From the cell containing the given text, extract its center point as [X, Y] coordinate. 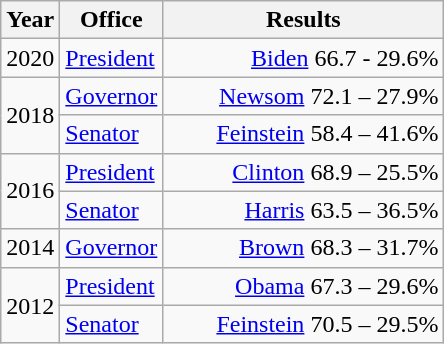
Obama 67.3 – 29.6% [304, 286]
Office [112, 20]
Feinstein 70.5 – 29.5% [304, 324]
Brown 68.3 – 31.7% [304, 248]
Biden 66.7 - 29.6% [304, 58]
Newsom 72.1 – 27.9% [304, 96]
Results [304, 20]
2016 [30, 191]
Harris 63.5 – 36.5% [304, 210]
2018 [30, 115]
Year [30, 20]
2012 [30, 305]
2014 [30, 248]
Feinstein 58.4 – 41.6% [304, 134]
2020 [30, 58]
Clinton 68.9 – 25.5% [304, 172]
